Provide the (x, y) coordinate of the cell's center where the given text is located.  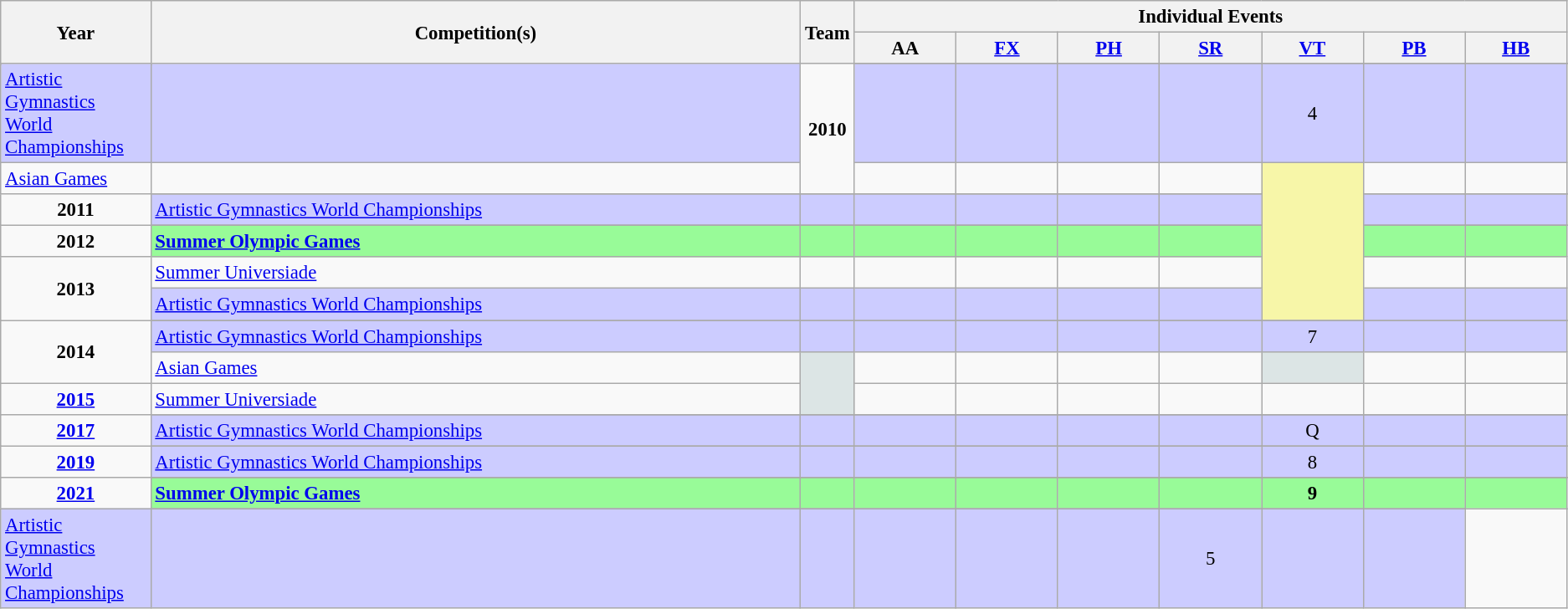
PB (1414, 49)
7 (1313, 336)
2014 (75, 351)
2011 (75, 210)
2015 (75, 399)
2021 (75, 494)
Year (75, 32)
2017 (75, 430)
2019 (75, 462)
8 (1313, 462)
Q (1313, 430)
VT (1313, 49)
2013 (75, 289)
5 (1211, 559)
Competition(s) (475, 32)
FX (1007, 49)
AA (905, 49)
4 (1313, 114)
SR (1211, 49)
2010 (828, 129)
PH (1109, 49)
Team (828, 32)
2012 (75, 242)
9 (1313, 494)
HB (1516, 49)
Individual Events (1210, 17)
